Capture the cell that displays the provided text and extract its [X, Y] central coordinate. 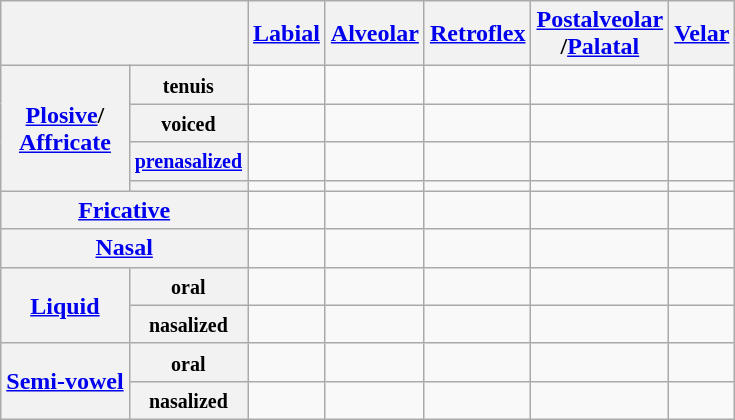
Nasal [124, 248]
Plosive/Affricate [65, 128]
Liquid [65, 305]
Labial [287, 34]
Velar [702, 34]
Fricative [124, 210]
tenuis [188, 85]
Semi-vowel [65, 381]
prenasalized [188, 161]
Alveolar [374, 34]
Retroflex [478, 34]
Postalveolar/Palatal [600, 34]
voiced [188, 123]
